Pinpoint the cell where the given text exists, returning its (X, Y) midpoint coordinate. 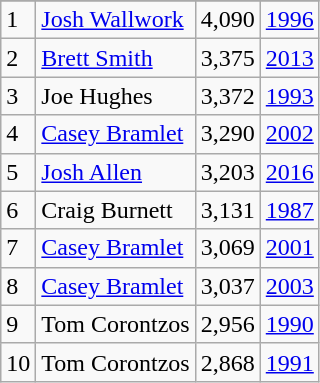
3,375 (228, 58)
1987 (290, 210)
Joe Hughes (116, 96)
Brett Smith (116, 58)
2,956 (228, 324)
10 (18, 362)
1993 (290, 96)
3,037 (228, 286)
6 (18, 210)
Craig Burnett (116, 210)
5 (18, 172)
Josh Allen (116, 172)
3,203 (228, 172)
3,372 (228, 96)
7 (18, 248)
1990 (290, 324)
Josh Wallwork (116, 20)
2 (18, 58)
3,290 (228, 134)
3 (18, 96)
3,069 (228, 248)
9 (18, 324)
2013 (290, 58)
4 (18, 134)
2003 (290, 286)
2001 (290, 248)
1991 (290, 362)
1996 (290, 20)
2,868 (228, 362)
4,090 (228, 20)
8 (18, 286)
1 (18, 20)
3,131 (228, 210)
2002 (290, 134)
2016 (290, 172)
